Provide the (x, y) coordinate of the cell's center where the given text is located.  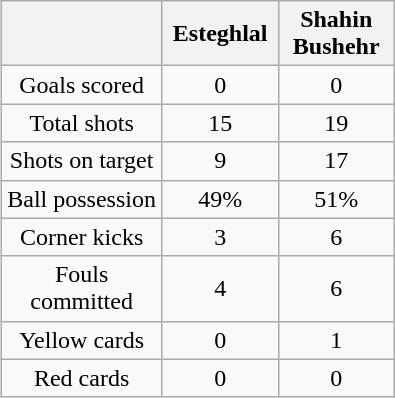
9 (220, 161)
Yellow cards (82, 340)
Fouls committed (82, 288)
49% (220, 199)
Shahin Bushehr (336, 34)
Ball possession (82, 199)
51% (336, 199)
1 (336, 340)
Total shots (82, 123)
19 (336, 123)
4 (220, 288)
3 (220, 237)
15 (220, 123)
17 (336, 161)
Esteghlal (220, 34)
Goals scored (82, 85)
Red cards (82, 378)
Shots on target (82, 161)
Corner kicks (82, 237)
